Find where the given text appears and provide that cell's center as (X, Y) coordinate. 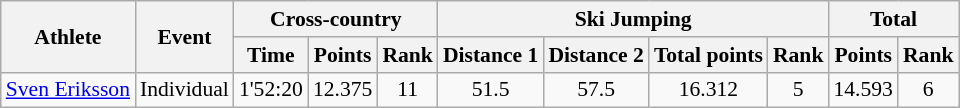
11 (408, 90)
Cross-country (336, 19)
Distance 1 (490, 55)
Total (893, 19)
Ski Jumping (634, 19)
5 (798, 90)
14.593 (862, 90)
1'52:20 (271, 90)
12.375 (342, 90)
51.5 (490, 90)
57.5 (596, 90)
Total points (708, 55)
Distance 2 (596, 55)
6 (928, 90)
Time (271, 55)
16.312 (708, 90)
Event (184, 36)
Individual (184, 90)
Athlete (68, 36)
Sven Eriksson (68, 90)
